From the cell containing the given text, extract its center point as (X, Y) coordinate. 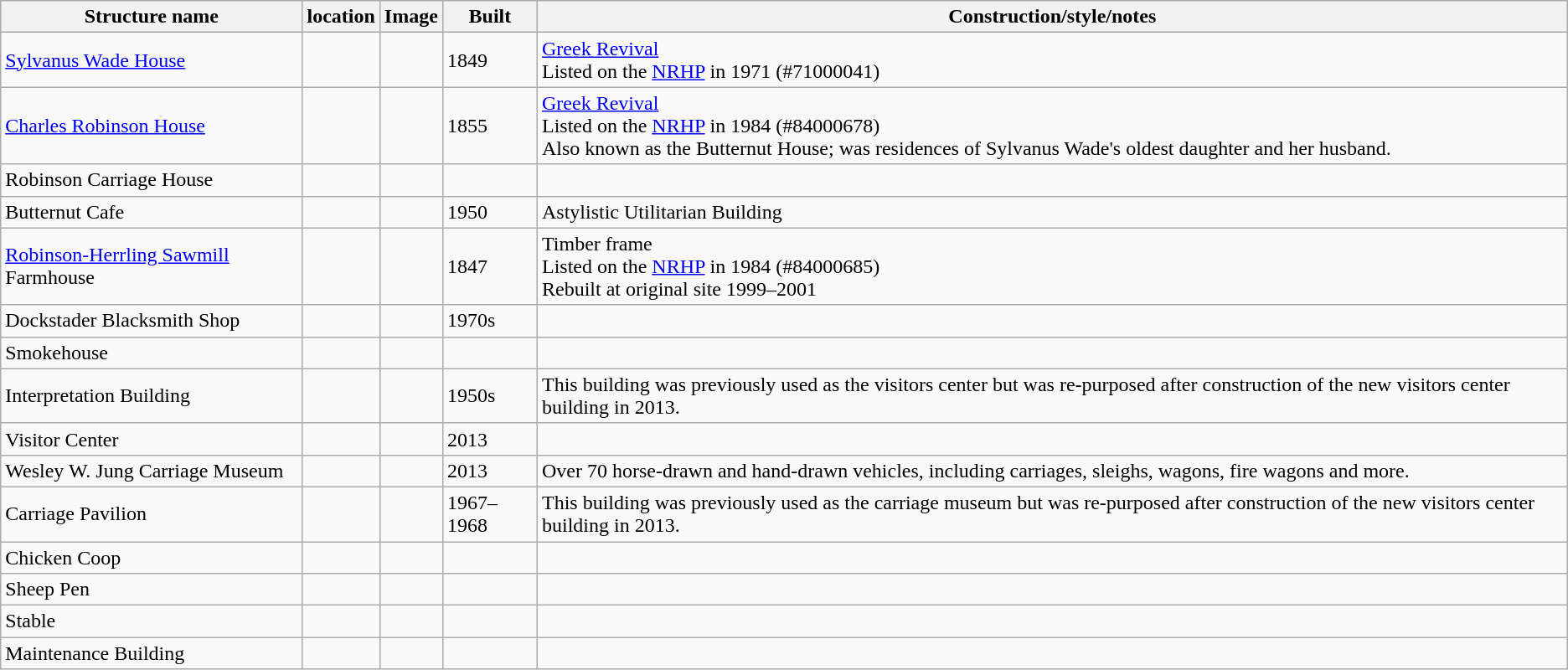
Carriage Pavilion (152, 514)
Smokehouse (152, 353)
Maintenance Building (152, 653)
This building was previously used as the carriage museum but was re-purposed after construction of the new visitors center building in 2013. (1052, 514)
1950s (489, 395)
This building was previously used as the visitors center but was re-purposed after construction of the new visitors center building in 2013. (1052, 395)
1849 (489, 60)
1967–1968 (489, 514)
Sheep Pen (152, 590)
Robinson Carriage House (152, 180)
Wesley W. Jung Carriage Museum (152, 471)
Visitor Center (152, 439)
1950 (489, 212)
Stable (152, 621)
Charles Robinson House (152, 126)
Structure name (152, 17)
location (341, 17)
1847 (489, 266)
Dockstader Blacksmith Shop (152, 321)
Image (410, 17)
Timber frameListed on the NRHP in 1984 (#84000685)Rebuilt at original site 1999–2001 (1052, 266)
Astylistic Utilitarian Building (1052, 212)
Robinson-Herrling Sawmill Farmhouse (152, 266)
Butternut Cafe (152, 212)
Over 70 horse-drawn and hand-drawn vehicles, including carriages, sleighs, wagons, fire wagons and more. (1052, 471)
Greek RevivalListed on the NRHP in 1971 (#71000041) (1052, 60)
1970s (489, 321)
Built (489, 17)
1855 (489, 126)
Sylvanus Wade House (152, 60)
Interpretation Building (152, 395)
Chicken Coop (152, 557)
Construction/style/notes (1052, 17)
